Output the (X, Y) coordinate of the center of the cell containing the given text.  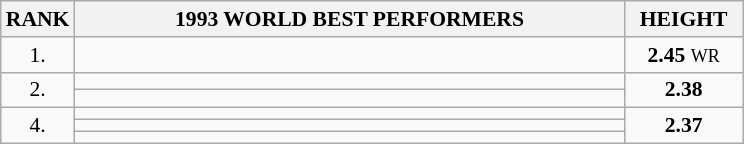
1. (38, 55)
1993 WORLD BEST PERFORMERS (349, 19)
2.38 (684, 90)
2. (38, 90)
2.45 WR (684, 55)
HEIGHT (684, 19)
2.37 (684, 126)
4. (38, 126)
RANK (38, 19)
